Pinpoint the cell where the given text exists, returning its [X, Y] midpoint coordinate. 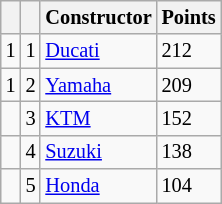
5 [31, 186]
3 [31, 118]
Constructor [98, 17]
212 [189, 51]
Honda [98, 186]
Points [189, 17]
209 [189, 85]
4 [31, 152]
152 [189, 118]
Yamaha [98, 85]
Suzuki [98, 152]
2 [31, 85]
Ducati [98, 51]
104 [189, 186]
KTM [98, 118]
138 [189, 152]
